Return (X, Y) of the center of cell containing provided text 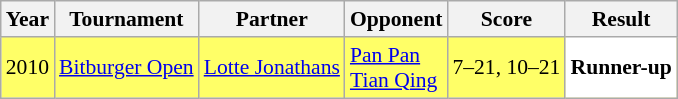
Pan Pan Tian Qing (396, 68)
Tournament (126, 19)
Score (506, 19)
Year (28, 19)
Runner-up (620, 68)
7–21, 10–21 (506, 68)
2010 (28, 68)
Partner (272, 19)
Bitburger Open (126, 68)
Lotte Jonathans (272, 68)
Opponent (396, 19)
Result (620, 19)
